Provide the (X, Y) coordinate of the cell's center where the given text is located.  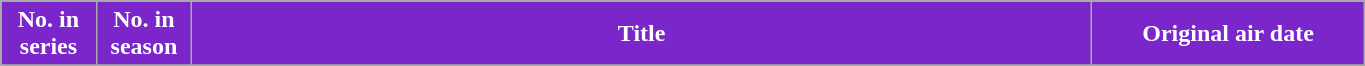
No. inseason (144, 34)
Title (642, 34)
Original air date (1228, 34)
No. inseries (48, 34)
